Scan for the cell matching the given text and deliver its (X, Y) coordinate at center. 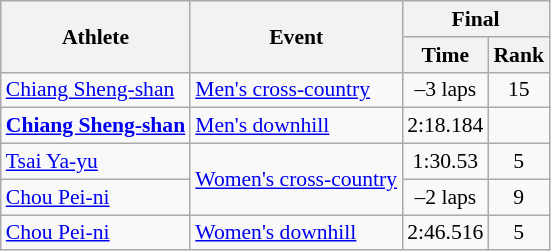
Rank (518, 55)
Women's cross-country (296, 180)
15 (518, 90)
2:46.516 (445, 233)
Men's downhill (296, 126)
Women's downhill (296, 233)
Tsai Ya-yu (96, 162)
–2 laps (445, 197)
2:18.184 (445, 126)
Event (296, 36)
1:30.53 (445, 162)
Athlete (96, 36)
9 (518, 197)
Final (476, 19)
Time (445, 55)
–3 laps (445, 90)
Men's cross-country (296, 90)
